Provide the (X, Y) coordinate of the cell's center where the given text is located.  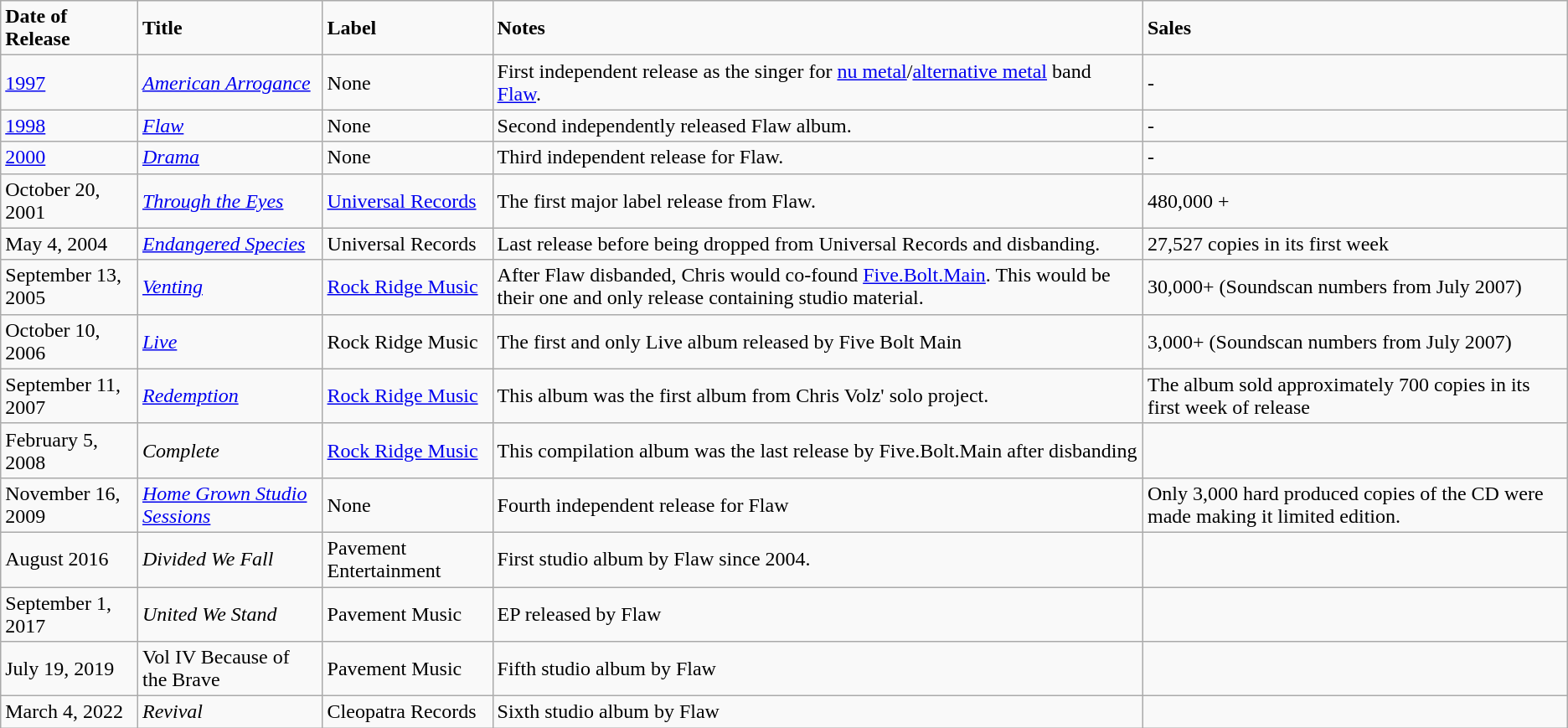
This compilation album was the last release by Five.Bolt.Main after disbanding (818, 451)
March 4, 2022 (70, 712)
The first and only Live album released by Five Bolt Main (818, 342)
September 1, 2017 (70, 613)
1997 (70, 82)
After Flaw disbanded, Chris would co-found Five.Bolt.Main. This would be their one and only release containing studio material. (818, 287)
Divided We Fall (230, 560)
Last release before being dropped from Universal Records and disbanding. (818, 244)
Fifth studio album by Flaw (818, 669)
American Arrogance (230, 82)
1998 (70, 126)
First studio album by Flaw since 2004. (818, 560)
27,527 copies in its first week (1355, 244)
September 11, 2007 (70, 395)
The first major label release from Flaw. (818, 201)
Label (407, 28)
Revival (230, 712)
July 19, 2019 (70, 669)
August 2016 (70, 560)
Endangered Species (230, 244)
First independent release as the singer for nu metal/alternative metal band Flaw. (818, 82)
Title (230, 28)
Fourth independent release for Flaw (818, 504)
United We Stand (230, 613)
Sixth studio album by Flaw (818, 712)
Complete (230, 451)
Redemption (230, 395)
EP released by Flaw (818, 613)
Only 3,000 hard produced copies of the CD were made making it limited edition. (1355, 504)
Live (230, 342)
May 4, 2004 (70, 244)
Pavement Entertainment (407, 560)
2000 (70, 157)
Second independently released Flaw album. (818, 126)
3,000+ (Soundscan numbers from July 2007) (1355, 342)
Sales (1355, 28)
October 10, 2006 (70, 342)
November 16, 2009 (70, 504)
Flaw (230, 126)
This album was the first album from Chris Volz' solo project. (818, 395)
The album sold approximately 700 copies in its first week of release (1355, 395)
Venting (230, 287)
Vol IV Because of the Brave (230, 669)
Third independent release for Flaw. (818, 157)
Home Grown Studio Sessions (230, 504)
February 5, 2008 (70, 451)
Through the Eyes (230, 201)
Cleopatra Records (407, 712)
Date of Release (70, 28)
September 13, 2005 (70, 287)
October 20, 2001 (70, 201)
30,000+ (Soundscan numbers from July 2007) (1355, 287)
480,000 + (1355, 201)
Drama (230, 157)
Notes (818, 28)
